Determine the [X, Y] coordinate at the center of the cell enclosing the given text.  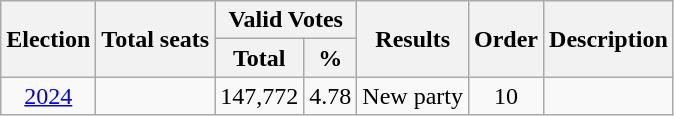
Total seats [156, 39]
Results [413, 39]
New party [413, 96]
Total [260, 58]
147,772 [260, 96]
Valid Votes [286, 20]
Election [48, 39]
2024 [48, 96]
4.78 [330, 96]
% [330, 58]
Order [506, 39]
Description [609, 39]
10 [506, 96]
